Identify which cell holds the provided text, then report its (X, Y) central coordinate. 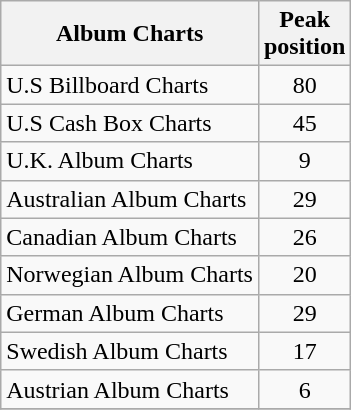
German Album Charts (130, 313)
Peakposition (304, 34)
Album Charts (130, 34)
U.S Billboard Charts (130, 85)
Australian Album Charts (130, 199)
80 (304, 85)
Norwegian Album Charts (130, 275)
9 (304, 161)
U.K. Album Charts (130, 161)
17 (304, 351)
Swedish Album Charts (130, 351)
Austrian Album Charts (130, 389)
45 (304, 123)
26 (304, 237)
6 (304, 389)
20 (304, 275)
U.S Cash Box Charts (130, 123)
Canadian Album Charts (130, 237)
